Determine the (x, y) coordinate at the center of the cell enclosing the given text.  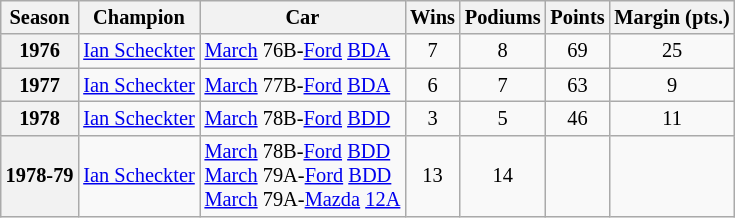
25 (672, 51)
Champion (138, 17)
13 (432, 176)
1978-79 (40, 176)
1978 (40, 118)
March 76B-Ford BDA (303, 51)
March 77B-Ford BDA (303, 85)
Wins (432, 17)
5 (503, 118)
69 (577, 51)
Podiums (503, 17)
1976 (40, 51)
Points (577, 17)
3 (432, 118)
6 (432, 85)
1977 (40, 85)
11 (672, 118)
March 78B-Ford BDDMarch 79A-Ford BDDMarch 79A-Mazda 12A (303, 176)
Car (303, 17)
63 (577, 85)
9 (672, 85)
8 (503, 51)
46 (577, 118)
Season (40, 17)
14 (503, 176)
Margin (pts.) (672, 17)
March 78B-Ford BDD (303, 118)
